Locate the cell with the specified text and output its [X, Y] center coordinate. 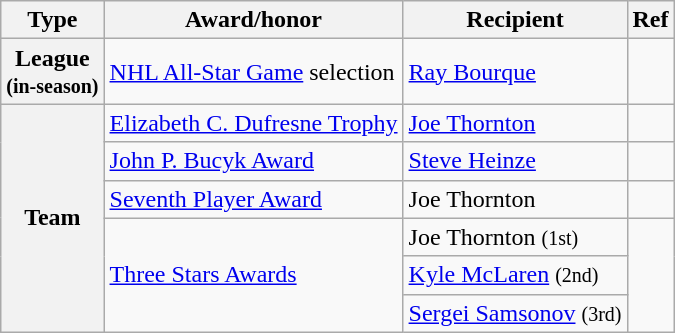
Recipient [515, 20]
Sergei Samsonov (3rd) [515, 313]
Seventh Player Award [254, 199]
Joe Thornton (1st) [515, 237]
Kyle McLaren (2nd) [515, 275]
Award/honor [254, 20]
Steve Heinze [515, 161]
Ray Bourque [515, 72]
League(in-season) [52, 72]
Type [52, 20]
NHL All-Star Game selection [254, 72]
Three Stars Awards [254, 275]
John P. Bucyk Award [254, 161]
Ref [650, 20]
Team [52, 218]
Elizabeth C. Dufresne Trophy [254, 123]
